For the text-containing cell, return its midpoint in [x, y] coordinate format. 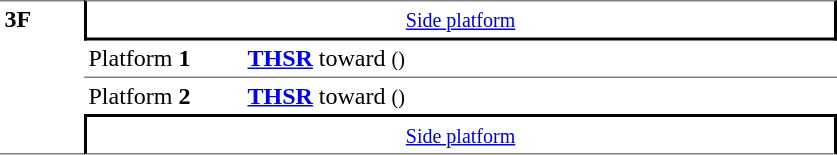
Platform 1 [164, 59]
Platform 2 [164, 96]
3F [42, 77]
